Extract the [x, y] coordinate from the center of the cell holding the provided text.  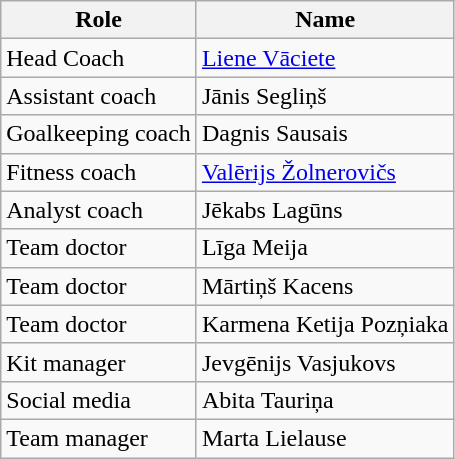
Goalkeeping coach [99, 134]
Jānis Segliņš [325, 96]
Līga Meija [325, 248]
Social media [99, 400]
Analyst coach [99, 210]
Team manager [99, 438]
Role [99, 20]
Name [325, 20]
Abita Tauriņa [325, 400]
Liene Vāciete [325, 58]
Mārtiņš Kacens [325, 286]
Fitness coach [99, 172]
Marta Lielause [325, 438]
Jēkabs Lagūns [325, 210]
Valērijs Žolnerovičs [325, 172]
Jevgēnijs Vasjukovs [325, 362]
Karmena Ketija Pozņiaka [325, 324]
Assistant coach [99, 96]
Head Coach [99, 58]
Kit manager [99, 362]
Dagnis Sausais [325, 134]
